Provide the [X, Y] coordinate of the cell's center where the given text is located.  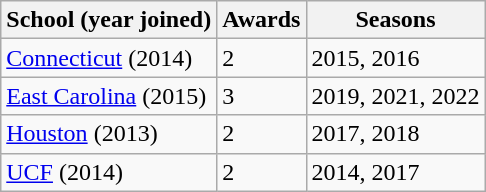
2015, 2016 [396, 58]
3 [262, 96]
Connecticut (2014) [109, 58]
School (year joined) [109, 20]
East Carolina (2015) [109, 96]
2017, 2018 [396, 134]
Awards [262, 20]
Houston (2013) [109, 134]
UCF (2014) [109, 172]
Seasons [396, 20]
2014, 2017 [396, 172]
2019, 2021, 2022 [396, 96]
